Extract the (x, y) coordinate from the center of the cell holding the provided text.  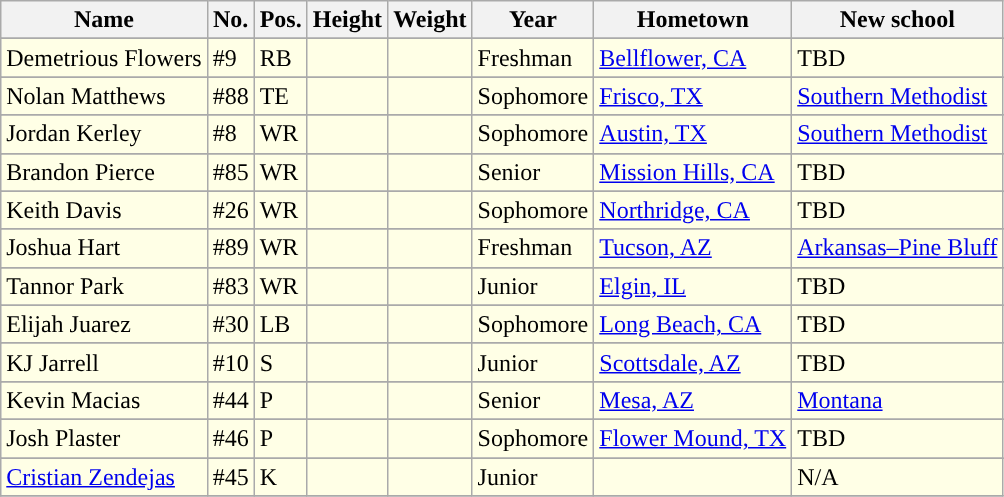
Joshua Hart (104, 248)
#9 (230, 58)
Northridge, CA (693, 210)
#45 (230, 477)
Cristian Zendejas (104, 477)
Tannor Park (104, 286)
Tucson, AZ (693, 248)
Jordan Kerley (104, 134)
Demetrious Flowers (104, 58)
Nolan Matthews (104, 96)
N/A (898, 477)
LB (280, 324)
Josh Plaster (104, 438)
Hometown (693, 20)
Long Beach, CA (693, 324)
No. (230, 20)
Brandon Pierce (104, 172)
#30 (230, 324)
Mission Hills, CA (693, 172)
Name (104, 20)
#10 (230, 362)
#46 (230, 438)
RB (280, 58)
Arkansas–Pine Bluff (898, 248)
Montana (898, 400)
Elijah Juarez (104, 324)
Height (347, 20)
#8 (230, 134)
Weight (430, 20)
Year (533, 20)
Keith Davis (104, 210)
#85 (230, 172)
Austin, TX (693, 134)
#89 (230, 248)
K (280, 477)
Elgin, IL (693, 286)
Bellflower, CA (693, 58)
TE (280, 96)
Pos. (280, 20)
#26 (230, 210)
Scottsdale, AZ (693, 362)
Flower Mound, TX (693, 438)
New school (898, 20)
KJ Jarrell (104, 362)
Mesa, AZ (693, 400)
Frisco, TX (693, 96)
Kevin Macias (104, 400)
S (280, 362)
#44 (230, 400)
#88 (230, 96)
#83 (230, 286)
